Provide the [x, y] coordinate of the cell's center where the given text is located.  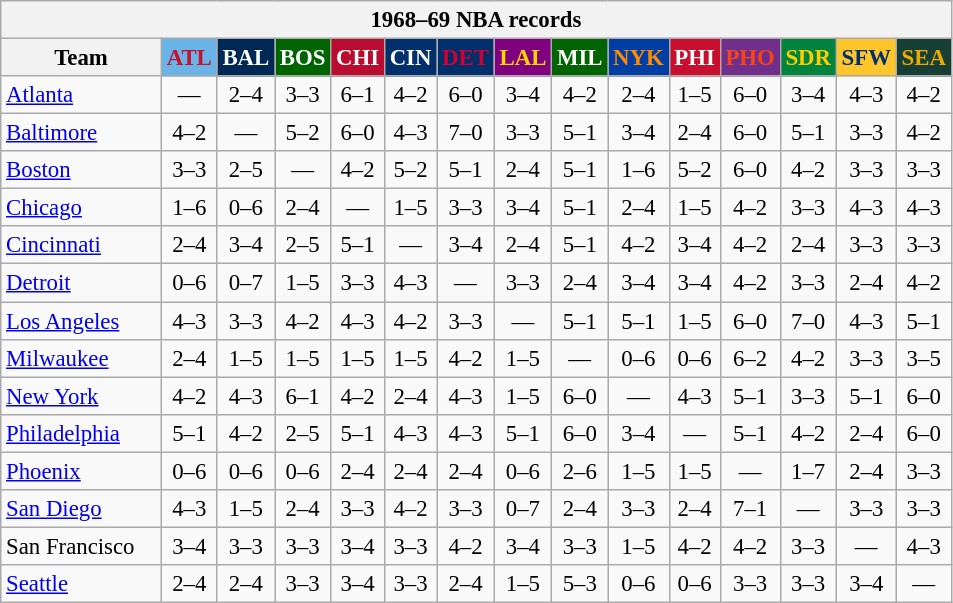
SEA [924, 58]
Cincinnati [82, 245]
5–3 [580, 584]
2–6 [580, 471]
1–7 [808, 471]
Baltimore [82, 133]
New York [82, 396]
BAL [246, 58]
PHO [750, 58]
LAL [522, 58]
San Diego [82, 509]
PHI [694, 58]
Team [82, 58]
SFW [866, 58]
Los Angeles [82, 321]
NYK [638, 58]
Boston [82, 170]
Milwaukee [82, 358]
CIN [410, 58]
SDR [808, 58]
Chicago [82, 208]
CHI [358, 58]
7–1 [750, 509]
Atlanta [82, 95]
DET [466, 58]
Philadelphia [82, 433]
Seattle [82, 584]
3–5 [924, 358]
Detroit [82, 283]
Phoenix [82, 471]
1968–69 NBA records [476, 20]
MIL [580, 58]
6–2 [750, 358]
San Francisco [82, 546]
BOS [303, 58]
ATL [189, 58]
